Locate the cell with the specified text and output its (x, y) center coordinate. 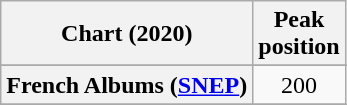
Chart (2020) (127, 34)
French Albums (SNEP) (127, 85)
Peakposition (299, 34)
200 (299, 85)
